Extract the (X, Y) coordinate from the center of the cell holding the provided text.  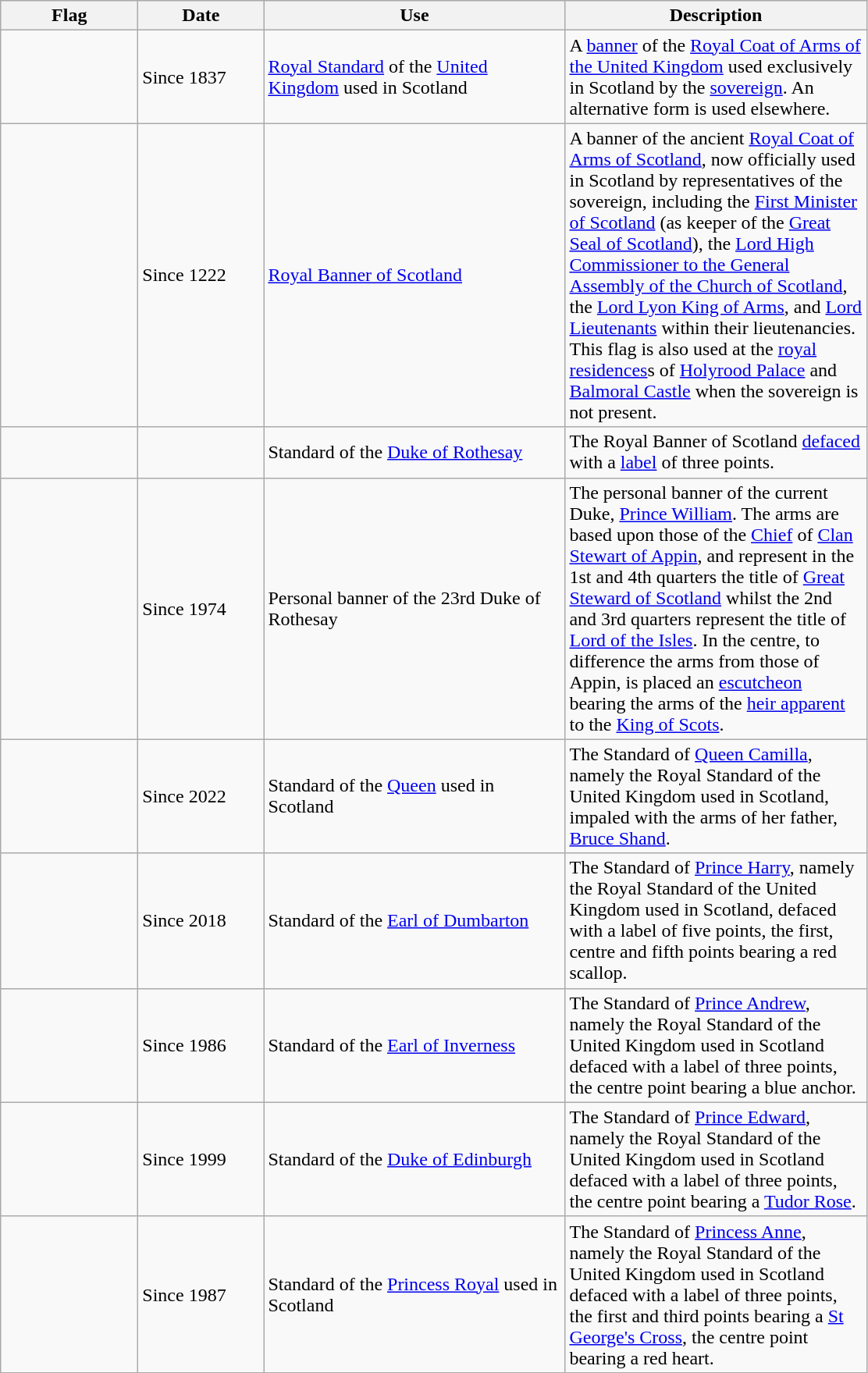
Since 2018 (201, 921)
Use (414, 16)
Standard of the Queen used in Scotland (414, 796)
Royal Standard of the United Kingdom used in Scotland (414, 76)
Since 1986 (201, 1045)
Personal banner of the 23rd Duke of Rothesay (414, 609)
Description (716, 16)
Standard of the Earl of Dumbarton (414, 921)
Standard of the Duke of Edinburgh (414, 1159)
Flag (69, 16)
Since 1987 (201, 1294)
Since 1974 (201, 609)
Since 1837 (201, 76)
Standard of the Duke of Rothesay (414, 453)
The Standard of Queen Camilla, namely the Royal Standard of the United Kingdom used in Scotland, impaled with the arms of her father, Bruce Shand. (716, 796)
Since 1999 (201, 1159)
A banner of the Royal Coat of Arms of the United Kingdom used exclusively in Scotland by the sovereign. An alternative form is used elsewhere. (716, 76)
Date (201, 16)
The Royal Banner of Scotland defaced with a label of three points. (716, 453)
Standard of the Princess Royal used in Scotland (414, 1294)
Since 1222 (201, 275)
Since 2022 (201, 796)
Royal Banner of Scotland (414, 275)
Standard of the Earl of Inverness (414, 1045)
